Scan for the cell matching the given text and deliver its (x, y) coordinate at center. 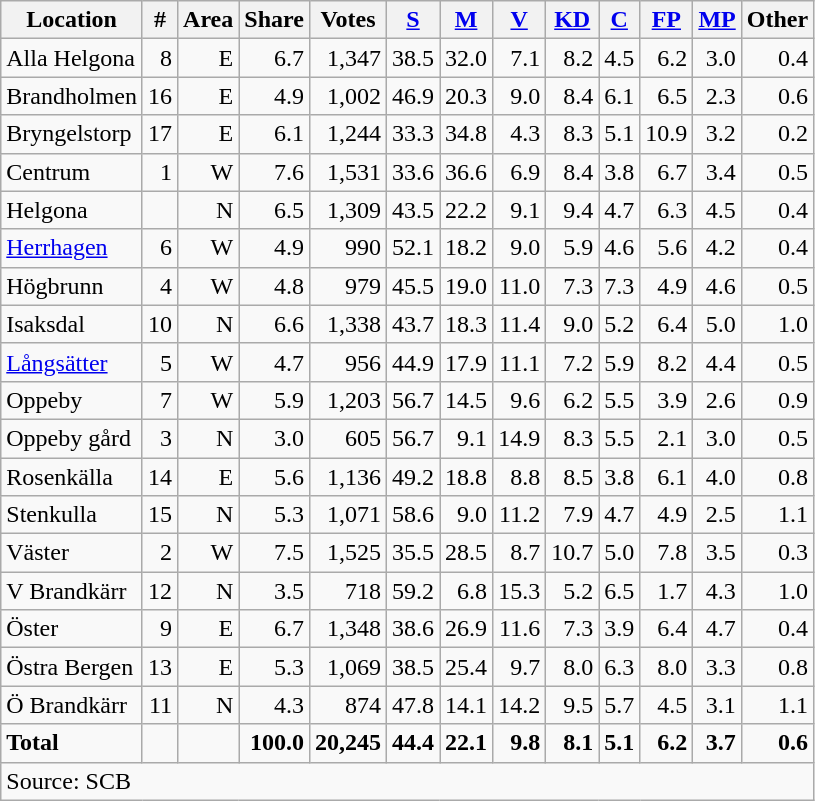
7.5 (274, 553)
0.3 (777, 553)
1,069 (348, 667)
12 (160, 591)
2.1 (666, 438)
8.7 (520, 553)
15.3 (520, 591)
100.0 (274, 743)
10.7 (572, 553)
7.1 (520, 58)
10 (160, 324)
5 (160, 362)
Långsätter (72, 362)
Total (72, 743)
7.6 (274, 172)
14.5 (466, 400)
4.0 (717, 477)
1,348 (348, 629)
4 (160, 286)
M (466, 20)
13 (160, 667)
1,071 (348, 515)
1,338 (348, 324)
14 (160, 477)
43.5 (412, 210)
47.8 (412, 705)
Brandholmen (72, 96)
1,244 (348, 134)
25.4 (466, 667)
36.6 (466, 172)
18.3 (466, 324)
V (520, 20)
Oppeby gård (72, 438)
6.8 (466, 591)
1 (160, 172)
605 (348, 438)
2 (160, 553)
FP (666, 20)
11.1 (520, 362)
14.9 (520, 438)
Centrum (72, 172)
V Brandkärr (72, 591)
Öster (72, 629)
14.1 (466, 705)
22.2 (466, 210)
44.4 (412, 743)
28.5 (466, 553)
S (412, 20)
6.9 (520, 172)
52.1 (412, 248)
Högbrunn (72, 286)
9.5 (572, 705)
18.2 (466, 248)
1.7 (666, 591)
17 (160, 134)
9.4 (572, 210)
2.5 (717, 515)
11.6 (520, 629)
35.5 (412, 553)
9 (160, 629)
9.8 (520, 743)
1,002 (348, 96)
Stenkulla (72, 515)
43.7 (412, 324)
Helgona (72, 210)
33.3 (412, 134)
KD (572, 20)
6 (160, 248)
10.9 (666, 134)
8.8 (520, 477)
19.0 (466, 286)
Area (208, 20)
2.3 (717, 96)
Share (274, 20)
874 (348, 705)
MP (717, 20)
17.9 (466, 362)
8.5 (572, 477)
Ö Brandkärr (72, 705)
11.0 (520, 286)
16 (160, 96)
4.4 (717, 362)
Location (72, 20)
8.1 (572, 743)
Östra Bergen (72, 667)
3.2 (717, 134)
1,309 (348, 210)
1,136 (348, 477)
3.7 (717, 743)
9.7 (520, 667)
11.2 (520, 515)
0.9 (777, 400)
44.9 (412, 362)
3.3 (717, 667)
7 (160, 400)
Other (777, 20)
8 (160, 58)
49.2 (412, 477)
34.8 (466, 134)
46.9 (412, 96)
15 (160, 515)
990 (348, 248)
9.6 (520, 400)
4.8 (274, 286)
20.3 (466, 96)
32.0 (466, 58)
59.2 (412, 591)
1,525 (348, 553)
20,245 (348, 743)
7.9 (572, 515)
718 (348, 591)
Source: SCB (408, 781)
22.1 (466, 743)
58.6 (412, 515)
Alla Helgona (72, 58)
45.5 (412, 286)
26.9 (466, 629)
Isaksdal (72, 324)
11 (160, 705)
956 (348, 362)
11.4 (520, 324)
2.6 (717, 400)
Votes (348, 20)
14.2 (520, 705)
Herrhagen (72, 248)
Oppeby (72, 400)
1,531 (348, 172)
979 (348, 286)
Rosenkälla (72, 477)
0.2 (777, 134)
1,203 (348, 400)
33.6 (412, 172)
C (620, 20)
3.4 (717, 172)
3.1 (717, 705)
18.8 (466, 477)
5.7 (620, 705)
7.8 (666, 553)
Bryngelstorp (72, 134)
7.2 (572, 362)
4.2 (717, 248)
1,347 (348, 58)
38.6 (412, 629)
# (160, 20)
3 (160, 438)
Väster (72, 553)
6.6 (274, 324)
